Pinpoint the cell where the given text exists, returning its [x, y] midpoint coordinate. 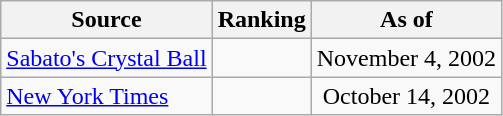
November 4, 2002 [406, 58]
Sabato's Crystal Ball [106, 58]
Ranking [262, 20]
As of [406, 20]
October 14, 2002 [406, 96]
Source [106, 20]
New York Times [106, 96]
